Output the [x, y] coordinate of the center of the cell containing the given text.  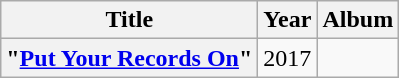
2017 [288, 58]
Title [130, 20]
Album [358, 20]
"Put Your Records On" [130, 58]
Year [288, 20]
